Return (X, Y) of the center of cell containing provided text 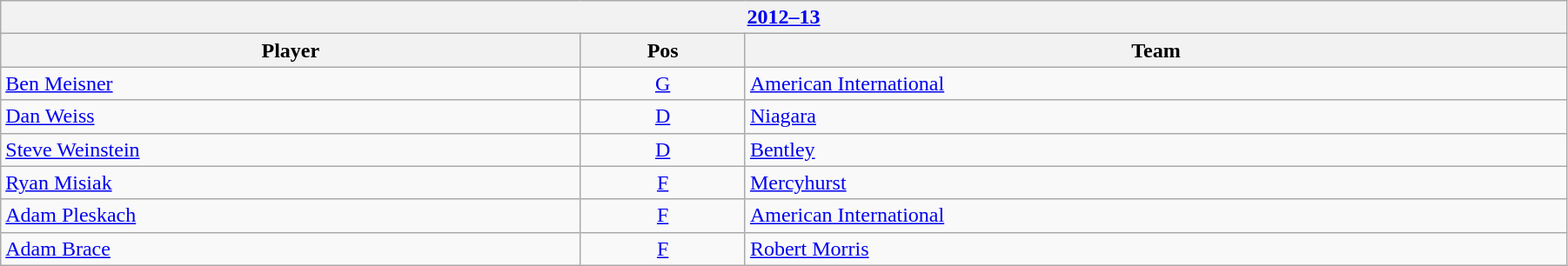
Dan Weiss (291, 116)
G (663, 83)
2012–13 (784, 17)
Mercyhurst (1156, 183)
Ben Meisner (291, 83)
Pos (663, 50)
Ryan Misiak (291, 183)
Adam Pleskach (291, 216)
Bentley (1156, 150)
Team (1156, 50)
Niagara (1156, 116)
Player (291, 50)
Adam Brace (291, 249)
Robert Morris (1156, 249)
Steve Weinstein (291, 150)
